Identify which cell holds the provided text, then report its [x, y] central coordinate. 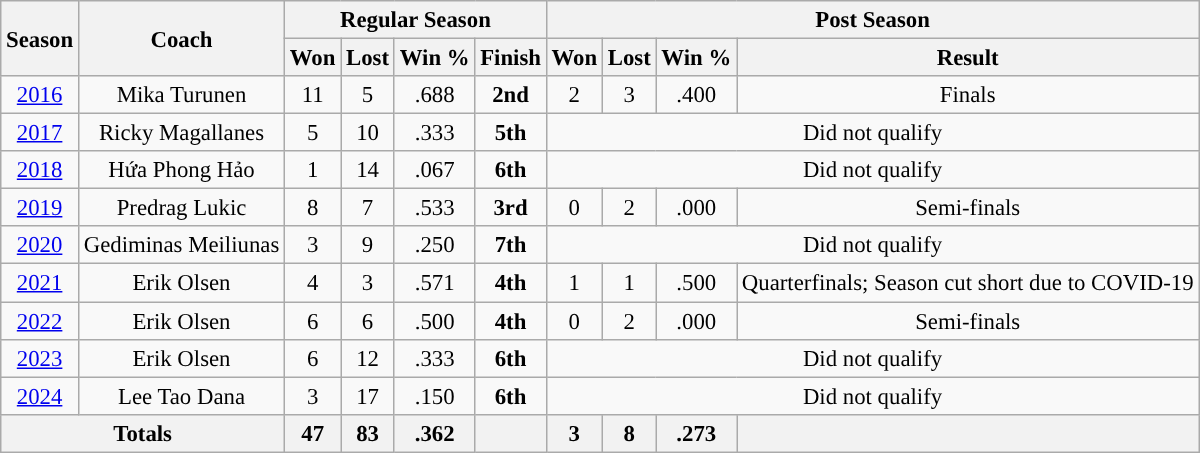
2018 [40, 170]
.362 [434, 433]
2024 [40, 396]
Lee Tao Dana [181, 396]
.400 [696, 95]
.571 [434, 283]
Totals [143, 433]
Hứa Phong Hảo [181, 170]
17 [368, 396]
Mika Turunen [181, 95]
Regular Season [416, 20]
10 [368, 133]
2017 [40, 133]
2021 [40, 283]
Quarterfinals; Season cut short due to COVID-19 [968, 283]
12 [368, 358]
83 [368, 433]
.273 [696, 433]
Gediminas Meiliunas [181, 245]
2020 [40, 245]
.150 [434, 396]
11 [313, 95]
7 [368, 208]
7th [510, 245]
.533 [434, 208]
4 [313, 283]
5th [510, 133]
2016 [40, 95]
Season [40, 38]
2022 [40, 321]
47 [313, 433]
Finals [968, 95]
2023 [40, 358]
Result [968, 58]
.688 [434, 95]
14 [368, 170]
3rd [510, 208]
Post Season [872, 20]
9 [368, 245]
2019 [40, 208]
Predrag Lukic [181, 208]
Finish [510, 58]
.250 [434, 245]
.067 [434, 170]
2nd [510, 95]
Ricky Magallanes [181, 133]
Coach [181, 38]
